Locate the cell with the specified text and output its (X, Y) center coordinate. 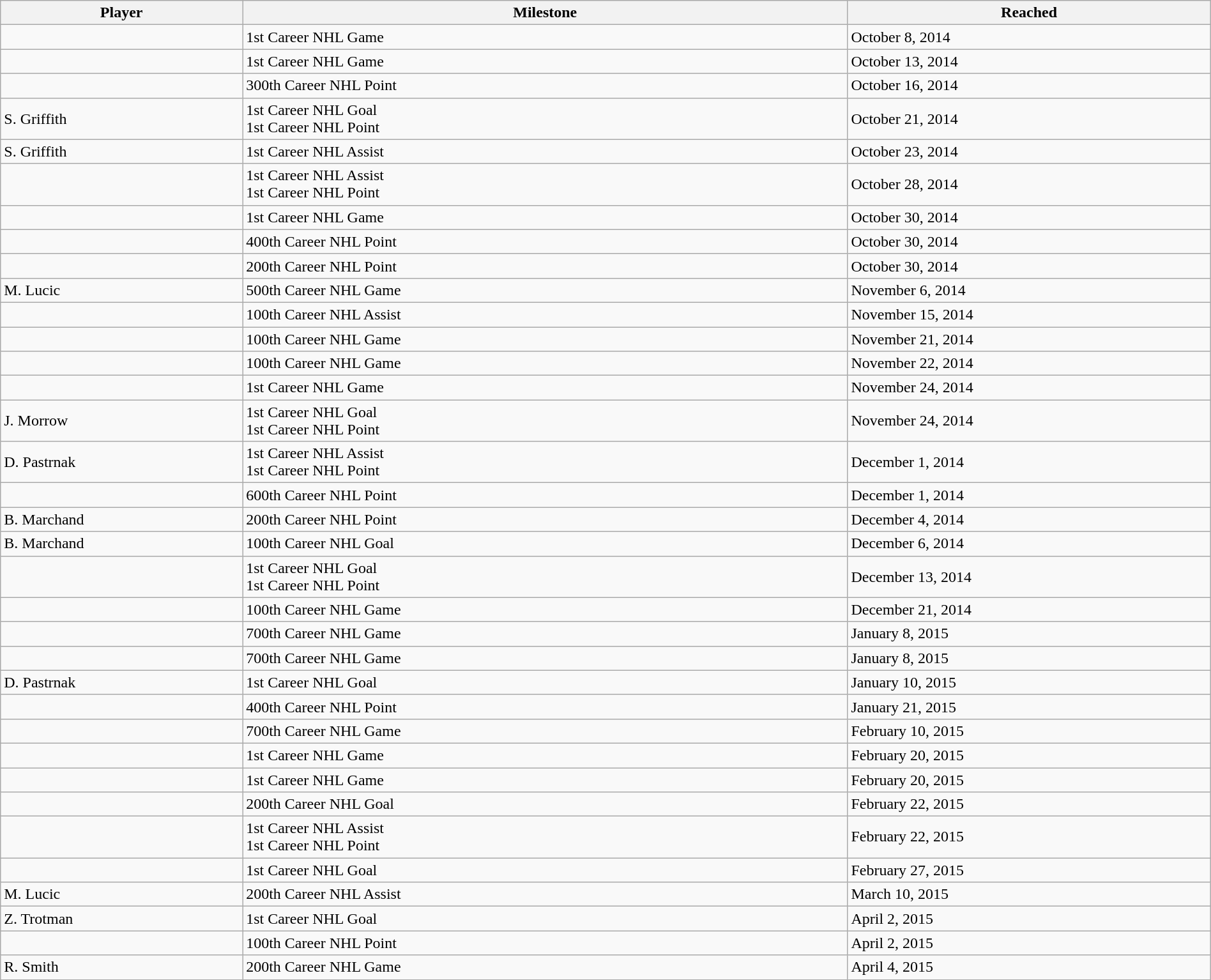
March 10, 2015 (1029, 894)
December 21, 2014 (1029, 609)
Milestone (545, 13)
January 10, 2015 (1029, 682)
December 4, 2014 (1029, 519)
October 23, 2014 (1029, 151)
200th Career NHL Assist (545, 894)
January 21, 2015 (1029, 707)
600th Career NHL Point (545, 495)
100th Career NHL Point (545, 943)
February 10, 2015 (1029, 731)
November 6, 2014 (1029, 290)
November 15, 2014 (1029, 314)
April 4, 2015 (1029, 967)
October 21, 2014 (1029, 119)
100th Career NHL Assist (545, 314)
500th Career NHL Game (545, 290)
300th Career NHL Point (545, 86)
R. Smith (121, 967)
100th Career NHL Goal (545, 544)
October 8, 2014 (1029, 37)
J. Morrow (121, 420)
November 22, 2014 (1029, 364)
October 16, 2014 (1029, 86)
February 27, 2015 (1029, 870)
December 6, 2014 (1029, 544)
Z. Trotman (121, 919)
200th Career NHL Goal (545, 804)
Reached (1029, 13)
November 21, 2014 (1029, 339)
December 13, 2014 (1029, 576)
Player (121, 13)
October 28, 2014 (1029, 184)
October 13, 2014 (1029, 61)
1st Career NHL Assist (545, 151)
200th Career NHL Game (545, 967)
